Determine the [X, Y] coordinate at the center of the cell enclosing the given text.  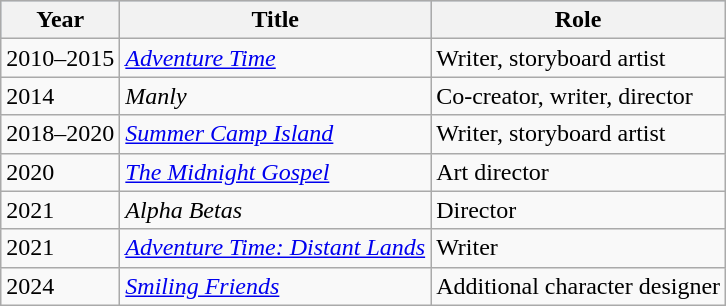
2018–2020 [60, 134]
2020 [60, 172]
Writer [578, 248]
Manly [276, 96]
Co-creator, writer, director [578, 96]
Additional character designer [578, 286]
2014 [60, 96]
Smiling Friends [276, 286]
Art director [578, 172]
Summer Camp Island [276, 134]
2010–2015 [60, 58]
Adventure Time [276, 58]
2024 [60, 286]
Director [578, 210]
Title [276, 20]
Alpha Betas [276, 210]
Role [578, 20]
Year [60, 20]
The Midnight Gospel [276, 172]
Adventure Time: Distant Lands [276, 248]
